Find where the given text appears and provide that cell's center as [X, Y] coordinate. 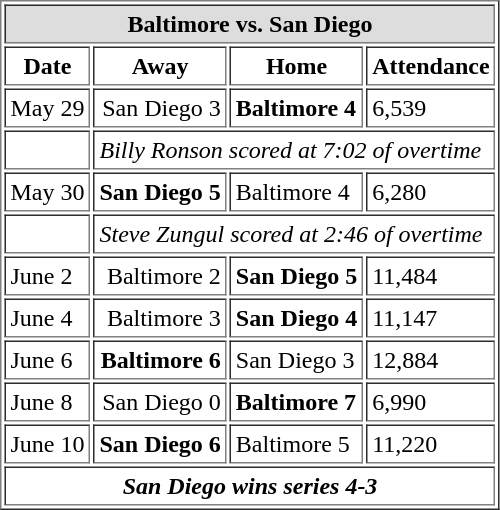
Baltimore 6 [160, 360]
Attendance [430, 66]
Baltimore 7 [296, 402]
Baltimore 2 [160, 276]
Home [296, 66]
San Diego wins series 4-3 [250, 486]
6,280 [430, 192]
San Diego 4 [296, 318]
June 6 [47, 360]
Baltimore 3 [160, 318]
June 8 [47, 402]
6,990 [430, 402]
May 30 [47, 192]
Date [47, 66]
Baltimore vs. San Diego [250, 24]
11,484 [430, 276]
6,539 [430, 108]
May 29 [47, 108]
June 10 [47, 444]
San Diego 0 [160, 402]
Baltimore 5 [296, 444]
11,220 [430, 444]
Billy Ronson scored at 7:02 of overtime [294, 150]
Away [160, 66]
11,147 [430, 318]
Steve Zungul scored at 2:46 of overtime [294, 234]
12,884 [430, 360]
San Diego 6 [160, 444]
June 2 [47, 276]
June 4 [47, 318]
